Scan for the cell matching the given text and deliver its [x, y] coordinate at center. 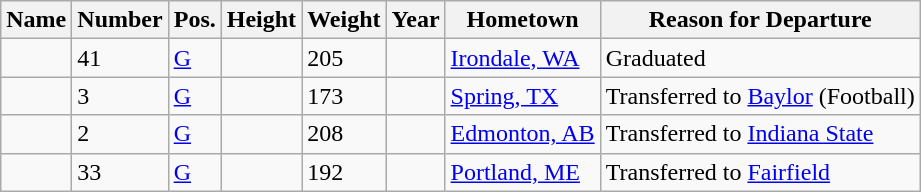
2 [120, 134]
Name [36, 20]
Reason for Departure [760, 20]
Graduated [760, 58]
Pos. [194, 20]
Transferred to Fairfield [760, 172]
Height [261, 20]
Number [120, 20]
Hometown [522, 20]
Irondale, WA [522, 58]
192 [344, 172]
Weight [344, 20]
Spring, TX [522, 96]
Transferred to Indiana State [760, 134]
3 [120, 96]
Year [416, 20]
Edmonton, AB [522, 134]
Portland, ME [522, 172]
205 [344, 58]
33 [120, 172]
41 [120, 58]
173 [344, 96]
Transferred to Baylor (Football) [760, 96]
208 [344, 134]
